Identify which cell holds the provided text, then report its [x, y] central coordinate. 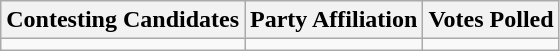
Votes Polled [491, 20]
Party Affiliation [334, 20]
Contesting Candidates [123, 20]
